Identify which cell holds the provided text, then report its (x, y) central coordinate. 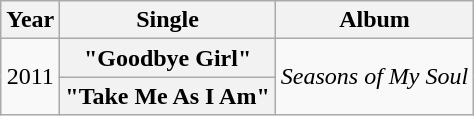
Year (30, 20)
Single (168, 20)
"Goodbye Girl" (168, 58)
2011 (30, 77)
"Take Me As I Am" (168, 96)
Album (374, 20)
Seasons of My Soul (374, 77)
